Return (X, Y) of the center of cell containing provided text 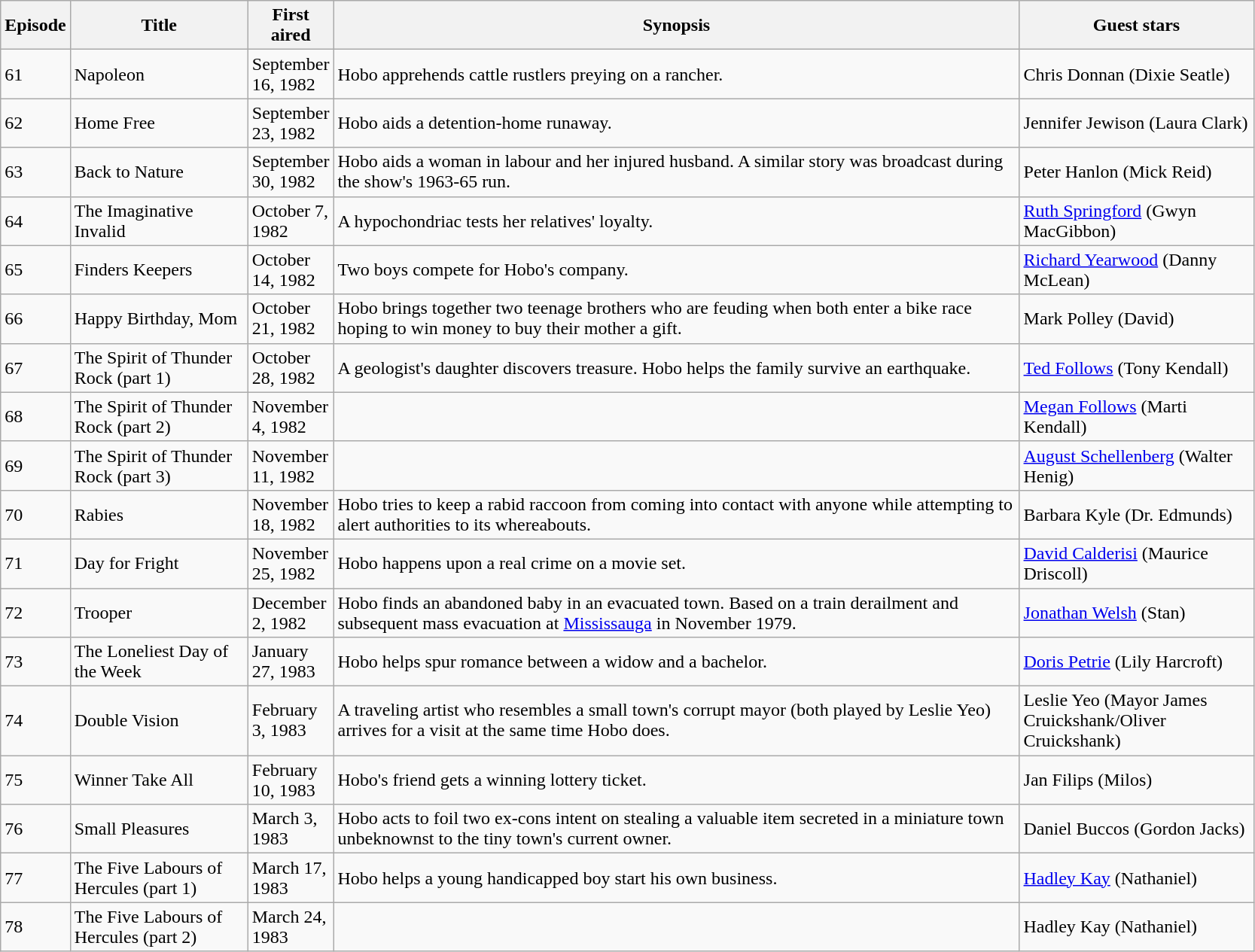
Happy Birthday, Mom (159, 319)
75 (35, 780)
March 3, 1983 (291, 829)
September 30, 1982 (291, 172)
68 (35, 417)
69 (35, 465)
Hobo happens upon a real crime on a movie set. (676, 563)
March 17, 1983 (291, 877)
Double Vision (159, 721)
Jonathan Welsh (Stan) (1137, 613)
Small Pleasures (159, 829)
Back to Nature (159, 172)
Richard Yearwood (Danny McLean) (1137, 269)
October 21, 1982 (291, 319)
64 (35, 221)
The Spirit of Thunder Rock (part 1) (159, 367)
October 14, 1982 (291, 269)
August Schellenberg (Walter Henig) (1137, 465)
September 23, 1982 (291, 123)
January 27, 1983 (291, 662)
Barbara Kyle (Dr. Edmunds) (1137, 515)
November 18, 1982 (291, 515)
78 (35, 927)
65 (35, 269)
63 (35, 172)
A geologist's daughter discovers treasure. Hobo helps the family survive an earthquake. (676, 367)
Synopsis (676, 26)
Hobo aids a detention-home runaway. (676, 123)
74 (35, 721)
September 16, 1982 (291, 74)
Home Free (159, 123)
March 24, 1983 (291, 927)
A traveling artist who resembles a small town's corrupt mayor (both played by Leslie Yeo) arrives for a visit at the same time Hobo does. (676, 721)
76 (35, 829)
Chris Donnan (Dixie Seatle) (1137, 74)
71 (35, 563)
Two boys compete for Hobo's company. (676, 269)
Guest stars (1137, 26)
February 3, 1983 (291, 721)
The Imaginative Invalid (159, 221)
December 2, 1982 (291, 613)
Hobo helps a young handicapped boy start his own business. (676, 877)
October 7, 1982 (291, 221)
The Five Labours of Hercules (part 2) (159, 927)
Hobo apprehends cattle rustlers preying on a rancher. (676, 74)
February 10, 1983 (291, 780)
Hobo brings together two teenage brothers who are feuding when both enter a bike race hoping to win money to buy their mother a gift. (676, 319)
Hobo helps spur romance between a widow and a bachelor. (676, 662)
62 (35, 123)
70 (35, 515)
November 4, 1982 (291, 417)
Hobo aids a woman in labour and her injured husband. A similar story was broadcast during the show's 1963-65 run. (676, 172)
The Spirit of Thunder Rock (part 2) (159, 417)
77 (35, 877)
Hobo tries to keep a rabid raccoon from coming into contact with anyone while attempting to alert authorities to its whereabouts. (676, 515)
Doris Petrie (Lily Harcroft) (1137, 662)
Leslie Yeo (Mayor James Cruickshank/Oliver Cruickshank) (1137, 721)
66 (35, 319)
61 (35, 74)
A hypochondriac tests her relatives' loyalty. (676, 221)
November 11, 1982 (291, 465)
Episode (35, 26)
October 28, 1982 (291, 367)
Finders Keepers (159, 269)
The Spirit of Thunder Rock (part 3) (159, 465)
Ruth Springford (Gwyn MacGibbon) (1137, 221)
Peter Hanlon (Mick Reid) (1137, 172)
Mark Polley (David) (1137, 319)
67 (35, 367)
Winner Take All (159, 780)
First aired (291, 26)
Day for Fright (159, 563)
David Calderisi (Maurice Driscoll) (1137, 563)
Napoleon (159, 74)
Hobo acts to foil two ex-cons intent on stealing a valuable item secreted in a miniature town unbeknownst to the tiny town's current owner. (676, 829)
Hobo's friend gets a winning lottery ticket. (676, 780)
Jennifer Jewison (Laura Clark) (1137, 123)
Rabies (159, 515)
November 25, 1982 (291, 563)
Title (159, 26)
73 (35, 662)
Daniel Buccos (Gordon Jacks) (1137, 829)
Trooper (159, 613)
The Loneliest Day of the Week (159, 662)
Ted Follows (Tony Kendall) (1137, 367)
The Five Labours of Hercules (part 1) (159, 877)
Megan Follows (Marti Kendall) (1137, 417)
72 (35, 613)
Hobo finds an abandoned baby in an evacuated town. Based on a train derailment and subsequent mass evacuation at Mississauga in November 1979. (676, 613)
Jan Filips (Milos) (1137, 780)
